Provide the (X, Y) coordinate of the cell's center where the given text is located.  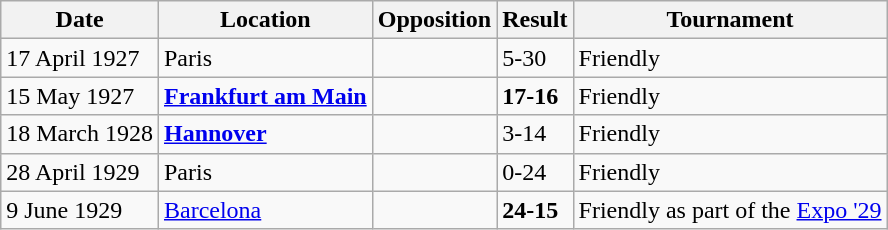
Frankfurt am Main (265, 96)
9 June 1929 (80, 210)
18 March 1928 (80, 134)
5-30 (535, 58)
Friendly as part of the Expo '29 (730, 210)
28 April 1929 (80, 172)
Barcelona (265, 210)
24-15 (535, 210)
Result (535, 20)
17-16 (535, 96)
15 May 1927 (80, 96)
Date (80, 20)
3-14 (535, 134)
Location (265, 20)
Opposition (434, 20)
Tournament (730, 20)
0-24 (535, 172)
Hannover (265, 134)
17 April 1927 (80, 58)
